Locate the cell with the specified text and output its (X, Y) center coordinate. 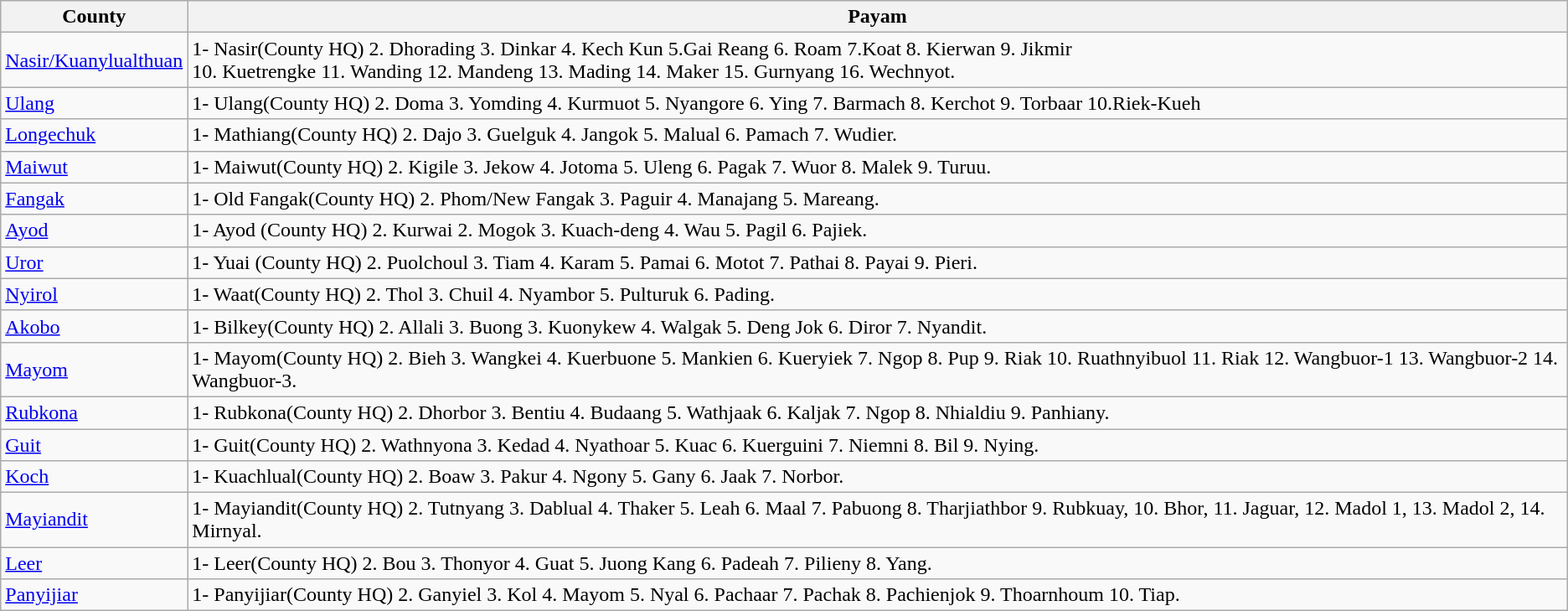
1- Old Fangak(County HQ) 2. Phom/New Fangak 3. Paguir 4. Manajang 5. Mareang. (878, 199)
Rubkona (94, 412)
1- Ayod (County HQ) 2. Kurwai 2. Mogok 3. Kuach-deng 4. Wau 5. Pagil 6. Pajiek. (878, 230)
1- Panyijiar(County HQ) 2. Ganyiel 3. Kol 4. Mayom 5. Nyal 6. Pachaar 7. Pachak 8. Pachienjok 9. Thoarnhoum 10. Tiap. (878, 595)
Nyirol (94, 294)
1- Rubkona(County HQ) 2. Dhorbor 3. Bentiu 4. Budaang 5. Wathjaak 6. Kaljak 7. Ngop 8. Nhialdiu 9. Panhiany. (878, 412)
1- Waat(County HQ) 2. Thol 3. Chuil 4. Nyambor 5. Pulturuk 6. Pading. (878, 294)
1- Ulang(County HQ) 2. Doma 3. Yomding 4. Kurmuot 5. Nyangore 6. Ying 7. Barmach 8. Kerchot 9. Torbaar 10.Riek-Kueh (878, 103)
Leer (94, 563)
1- Mathiang(County HQ) 2. Dajo 3. Guelguk 4. Jangok 5. Malual 6. Pamach 7. Wudier. (878, 135)
Panyijiar (94, 595)
Ayod (94, 230)
Akobo (94, 326)
Maiwut (94, 167)
Uror (94, 262)
Koch (94, 477)
County (94, 17)
Longechuk (94, 135)
Nasir/Kuanylualthuan (94, 60)
Payam (878, 17)
1- Yuai (County HQ) 2. Puolchoul 3. Tiam 4. Karam 5. Pamai 6. Motot 7. Pathai 8. Payai 9. Pieri. (878, 262)
Fangak (94, 199)
Mayiandit (94, 520)
Mayom (94, 369)
1- Leer(County HQ) 2. Bou 3. Thonyor 4. Guat 5. Juong Kang 6. Padeah 7. Pilieny 8. Yang. (878, 563)
1- Guit(County HQ) 2. Wathnyona 3. Kedad 4. Nyathoar 5. Kuac 6. Kuerguini 7. Niemni 8. Bil 9. Nying. (878, 445)
1- Bilkey(County HQ) 2. Allali 3. Buong 3. Kuonykew 4. Walgak 5. Deng Jok 6. Diror 7. Nyandit. (878, 326)
1- Kuachlual(County HQ) 2. Boaw 3. Pakur 4. Ngony 5. Gany 6. Jaak 7. Norbor. (878, 477)
Guit (94, 445)
Ulang (94, 103)
1- Maiwut(County HQ) 2. Kigile 3. Jekow 4. Jotoma 5. Uleng 6. Pagak 7. Wuor 8. Malek 9. Turuu. (878, 167)
